Return the (x, y) coordinate for the center point of the cell that contains the specified text.  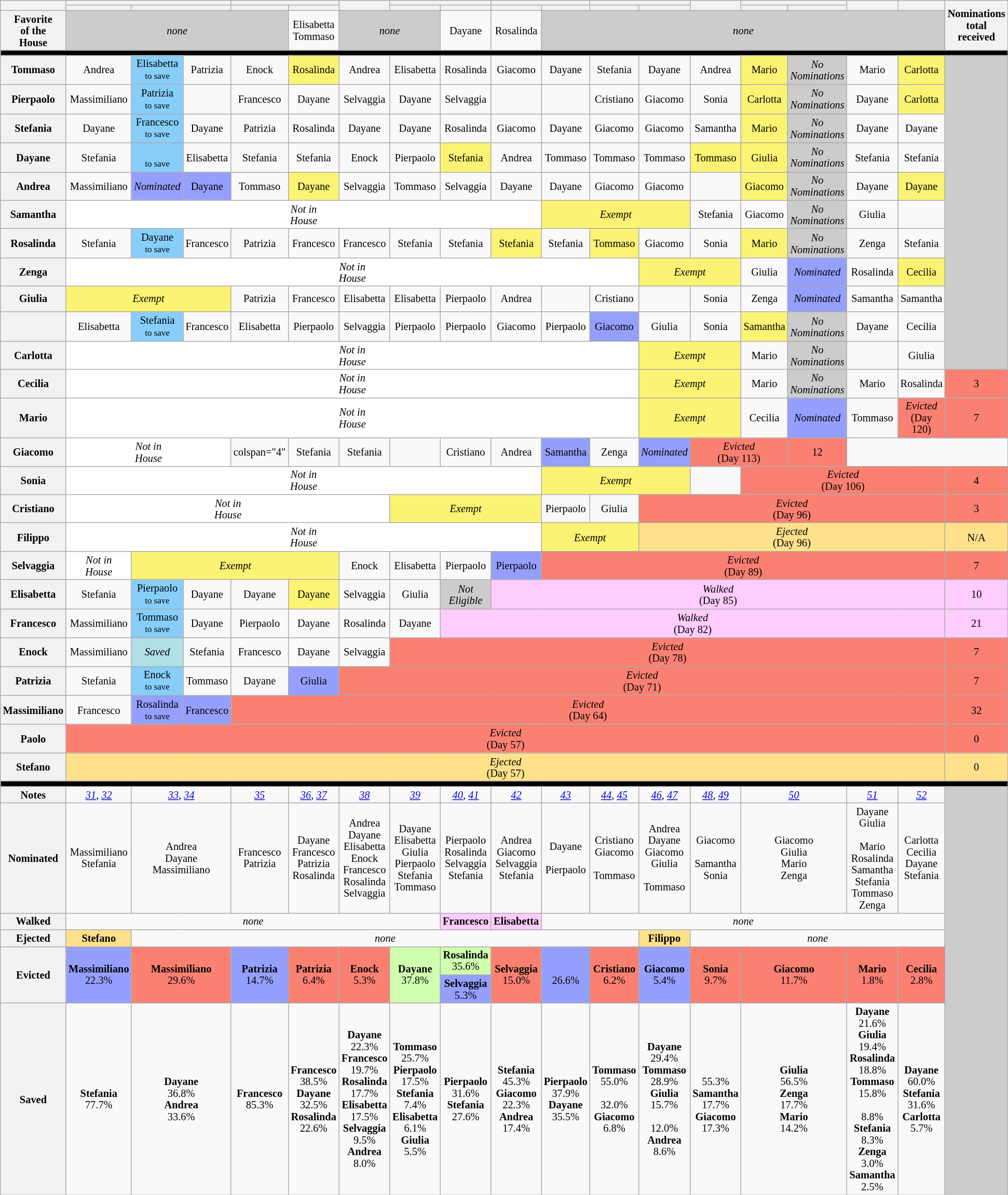
Francescoto save (157, 128)
55.3%Samantha17.7%Giacomo17.3% (716, 1099)
Dayane22.3%Francesco19.7%Rosalinda17.7%Elisabetta17.5%Selvaggia9.5%Andrea8.0% (364, 1099)
51 (873, 794)
Walked(Day 85) (718, 594)
12 (818, 451)
Selvaggia5.3% (466, 989)
Rosalinda35.6% (466, 961)
40, 41 (466, 794)
Evicted(Day 78) (668, 652)
Dayane37.8% (415, 974)
4 (977, 480)
Patrizia14.7% (260, 974)
Pierpaolo37.9%Dayane35.5% (566, 1099)
AndreaGiacomoSelvaggiaStefania (516, 858)
Selvaggia15.0% (516, 974)
Giulia56.5%Zenga17.7%Mario14.2% (794, 1099)
35 (260, 794)
10 (977, 594)
Evicted(Day 89) (743, 566)
Patriziato save (157, 99)
DayanePierpaolo (566, 858)
Ejected(Day 57) (506, 767)
CarlottaCeciliaDayaneStefania (922, 858)
Evicted(Day 113) (739, 451)
Enock5.3% (364, 974)
Dayane36.8%Andrea33.6% (181, 1099)
FrancescoPatrizia (260, 858)
26.6% (566, 974)
42 (516, 794)
33, 34 (181, 794)
Evicted(Day 64) (588, 710)
GiacomoSamanthaSonia (716, 858)
Rosalindato save (157, 710)
GiacomoGiuliaMarioZenga (794, 858)
Ejected(Day 96) (792, 537)
Giacomo11.7% (794, 974)
ElisabettaTommaso (314, 30)
Massimiliano22.3% (99, 974)
Evicted(Day 96) (792, 509)
Tommasoto save (157, 623)
AndreaDayaneGiacomoGiuliaTommaso (664, 858)
Favoriteof theHouse (33, 30)
AndreaDayaneElisabettaEnockFrancescoRosalindaSelvaggia (364, 858)
colspan="4" (260, 451)
Francesco85.3% (260, 1099)
Patrizia6.4% (314, 974)
Evicted(Day 106) (843, 480)
Dayaneto save (157, 243)
Dayane21.6%Giulia19.4%Rosalinda18.8%Tommaso15.8%8.8%Stefania8.3%Zenga3.0%Samantha2.5% (873, 1099)
31, 32 (99, 794)
Paolo (33, 739)
AndreaDayaneMassimiliano (181, 858)
Evicted(Day 57) (506, 739)
44, 45 (614, 794)
Tommaso55.0%32.0%Giacomo6.8% (614, 1099)
50 (794, 794)
DayaneElisabettaGiuliaPierpaoloStefaniaTommaso (415, 858)
Tommaso25.7%Pierpaolo17.5%Stefania7.4%Elisabetta6.1%Giulia5.5% (415, 1099)
46, 47 (664, 794)
48, 49 (716, 794)
Dayane60.0%Stefania31.6%Carlotta5.7% (922, 1099)
32 (977, 710)
Stefaniato save (157, 326)
Mario1.8% (873, 974)
Stefania45.3%Giacomo22.3%Andrea17.4% (516, 1099)
Elisabettato save (157, 70)
N/A (977, 537)
Cecilia2.8% (922, 974)
39 (415, 794)
43 (566, 794)
MassimilianoStefania (99, 858)
Giacomo5.4% (664, 974)
Evicted(Day 71) (642, 681)
to save (157, 157)
Evicted(Day 120) (922, 417)
Nominationstotalreceived (977, 25)
Walked (33, 921)
Francesco38.5%Dayane32.5%Rosalinda22.6% (314, 1099)
Massimiliano29.6% (181, 974)
PierpaoloRosalindaSelvaggiaStefania (466, 858)
Enockto save (157, 681)
21 (977, 623)
NotEligible (466, 594)
DayaneFrancescoPatriziaRosalinda (314, 858)
Notes (33, 794)
38 (364, 794)
Sonia9.7% (716, 974)
Pierpaoloto save (157, 594)
Walked(Day 82) (692, 623)
Evicted (33, 974)
52 (922, 794)
Ejected (33, 938)
Dayane29.4%Tommaso28.9%Giulia15.7%12.0%Andrea8.6% (664, 1099)
DayaneGiuliaMarioRosalindaSamanthaStefaniaTommasoZenga (873, 858)
36, 37 (314, 794)
Pierpaolo31.6%Stefania27.6% (466, 1099)
Cristiano6.2% (614, 974)
CristianoGiacomoTommaso (614, 858)
Stefania77.7% (99, 1099)
